From the cell containing the given text, extract its center point as (X, Y) coordinate. 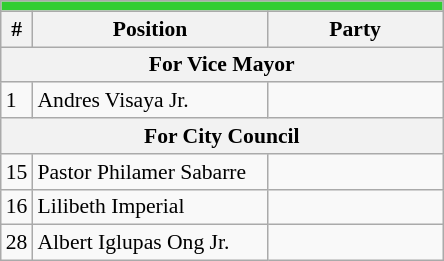
Lilibeth Imperial (150, 207)
# (17, 29)
28 (17, 243)
16 (17, 207)
Position (150, 29)
15 (17, 172)
Party (356, 29)
Albert Iglupas Ong Jr. (150, 243)
Pastor Philamer Sabarre (150, 172)
1 (17, 101)
For City Council (222, 136)
For Vice Mayor (222, 65)
Andres Visaya Jr. (150, 101)
